Extract the (X, Y) coordinate from the center of the cell holding the provided text.  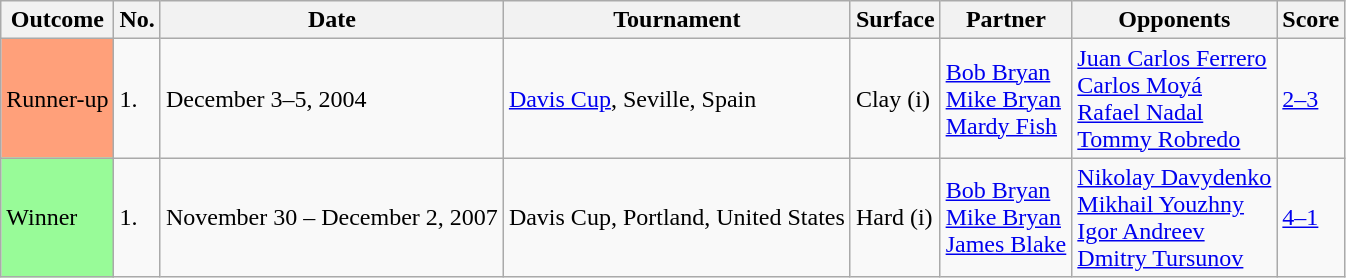
Bob Bryan Mike Bryan Mardy Fish (1006, 98)
No. (137, 20)
Hard (i) (895, 218)
Winner (58, 218)
Outcome (58, 20)
Tournament (676, 20)
Nikolay Davydenko Mikhail Youzhny Igor Andreev Dmitry Tursunov (1174, 218)
Partner (1006, 20)
Clay (i) (895, 98)
Juan Carlos Ferrero Carlos Moyá Rafael Nadal Tommy Robredo (1174, 98)
Date (332, 20)
Bob Bryan Mike Bryan James Blake (1006, 218)
December 3–5, 2004 (332, 98)
Score (1311, 20)
Davis Cup, Seville, Spain (676, 98)
Runner-up (58, 98)
Surface (895, 20)
November 30 – December 2, 2007 (332, 218)
2–3 (1311, 98)
Davis Cup, Portland, United States (676, 218)
4–1 (1311, 218)
Opponents (1174, 20)
